Return [x, y] of the center of cell containing provided text 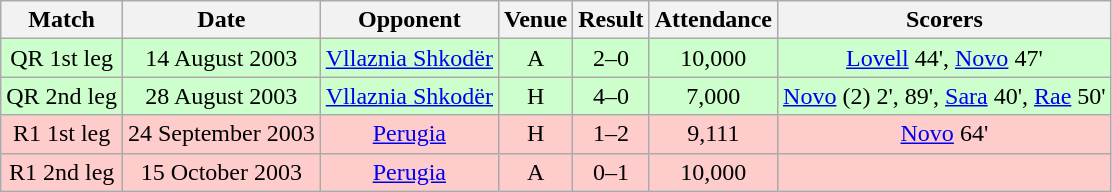
R1 2nd leg [62, 172]
28 August 2003 [221, 96]
9,111 [713, 134]
QR 2nd leg [62, 96]
Result [611, 20]
4–0 [611, 96]
0–1 [611, 172]
1–2 [611, 134]
14 August 2003 [221, 58]
QR 1st leg [62, 58]
15 October 2003 [221, 172]
Scorers [945, 20]
Attendance [713, 20]
Date [221, 20]
Venue [536, 20]
Opponent [409, 20]
Match [62, 20]
2–0 [611, 58]
Lovell 44', Novo 47' [945, 58]
Novo 64' [945, 134]
7,000 [713, 96]
24 September 2003 [221, 134]
R1 1st leg [62, 134]
Novo (2) 2', 89', Sara 40', Rae 50' [945, 96]
